Find where the given text appears and provide that cell's center as (X, Y) coordinate. 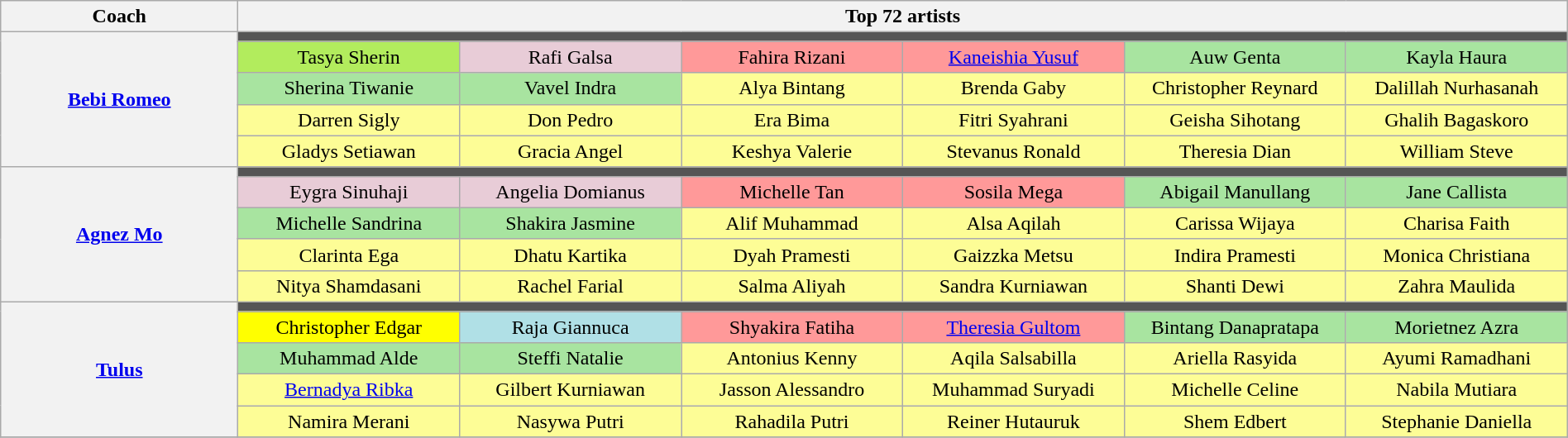
Michelle Tan (792, 192)
Namira Merani (349, 421)
Dhatu Kartika (571, 255)
Coach (119, 17)
Sandra Kurniawan (1013, 286)
Dalillah Nurhasanah (1456, 88)
Fitri Syahrani (1013, 120)
Stevanus Ronald (1013, 151)
Michelle Sandrina (349, 223)
Shanti Dewi (1235, 286)
Bebi Romeo (119, 99)
Era Bima (792, 120)
Bernadya Ribka (349, 390)
Muhammad Alde (349, 359)
Rafi Galsa (571, 57)
William Steve (1456, 151)
Rahadila Putri (792, 421)
Shem Edbert (1235, 421)
Carissa Wijaya (1235, 223)
Kayla Haura (1456, 57)
Top 72 artists (903, 17)
Auw Genta (1235, 57)
Zahra Maulida (1456, 286)
Gracia Angel (571, 151)
Agnez Mo (119, 235)
Darren Sigly (349, 120)
Gilbert Kurniawan (571, 390)
Theresia Dian (1235, 151)
Ayumi Ramadhani (1456, 359)
Shyakira Fatiha (792, 326)
Keshya Valerie (792, 151)
Raja Giannuca (571, 326)
Dyah Pramesti (792, 255)
Ghalih Bagaskoro (1456, 120)
Theresia Gultom (1013, 326)
Eygra Sinuhaji (349, 192)
Don Pedro (571, 120)
Jasson Alessandro (792, 390)
Muhammad Suryadi (1013, 390)
Reiner Hutauruk (1013, 421)
Steffi Natalie (571, 359)
Sosila Mega (1013, 192)
Aqila Salsabilla (1013, 359)
Fahira Rizani (792, 57)
Stephanie Daniella (1456, 421)
Monica Christiana (1456, 255)
Brenda Gaby (1013, 88)
Christopher Edgar (349, 326)
Angelia Domianus (571, 192)
Nabila Mutiara (1456, 390)
Gaizzka Metsu (1013, 255)
Nitya Shamdasani (349, 286)
Antonius Kenny (792, 359)
Sherina Tiwanie (349, 88)
Michelle Celine (1235, 390)
Tasya Sherin (349, 57)
Vavel Indra (571, 88)
Ariella Rasyida (1235, 359)
Gladys Setiawan (349, 151)
Clarinta Ega (349, 255)
Kaneishia Yusuf (1013, 57)
Alif Muhammad (792, 223)
Abigail Manullang (1235, 192)
Bintang Danapratapa (1235, 326)
Salma Aliyah (792, 286)
Rachel Farial (571, 286)
Alsa Aqilah (1013, 223)
Geisha Sihotang (1235, 120)
Charisa Faith (1456, 223)
Nasywa Putri (571, 421)
Alya Bintang (792, 88)
Shakira Jasmine (571, 223)
Christopher Reynard (1235, 88)
Indira Pramesti (1235, 255)
Jane Callista (1456, 192)
Morietnez Azra (1456, 326)
Tulus (119, 369)
